From the cell containing the given text, extract its center point as (x, y) coordinate. 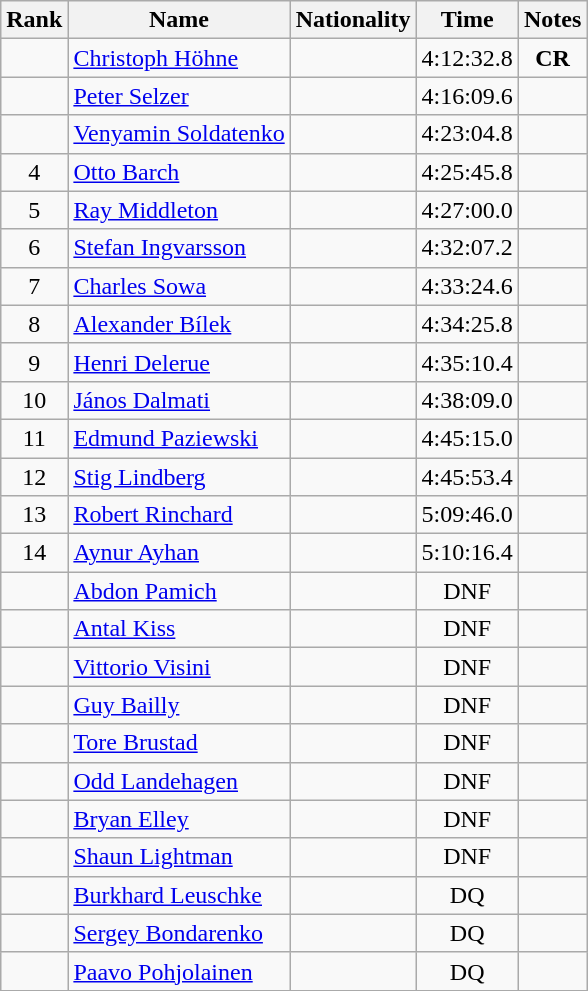
4:33:24.6 (467, 286)
Name (179, 20)
4:35:10.4 (467, 362)
Rank (34, 20)
Time (467, 20)
13 (34, 515)
Edmund Paziewski (179, 438)
4:23:04.8 (467, 134)
5:09:46.0 (467, 515)
6 (34, 248)
4:38:09.0 (467, 400)
Henri Delerue (179, 362)
Otto Barch (179, 172)
5:10:16.4 (467, 553)
Christoph Höhne (179, 58)
Bryan Elley (179, 819)
4:16:09.6 (467, 96)
Robert Rinchard (179, 515)
Antal Kiss (179, 629)
Nationality (353, 20)
Shaun Lightman (179, 857)
Guy Bailly (179, 705)
12 (34, 477)
11 (34, 438)
Venyamin Soldatenko (179, 134)
4:12:32.8 (467, 58)
Paavo Pohjolainen (179, 971)
4 (34, 172)
János Dalmati (179, 400)
14 (34, 553)
Stig Lindberg (179, 477)
4:25:45.8 (467, 172)
Abdon Pamich (179, 591)
Odd Landehagen (179, 781)
9 (34, 362)
Burkhard Leuschke (179, 895)
4:45:53.4 (467, 477)
Stefan Ingvarsson (179, 248)
8 (34, 324)
Ray Middleton (179, 210)
10 (34, 400)
4:45:15.0 (467, 438)
Tore Brustad (179, 743)
4:34:25.8 (467, 324)
4:32:07.2 (467, 248)
Alexander Bílek (179, 324)
Notes (552, 20)
Aynur Ayhan (179, 553)
Vittorio Visini (179, 667)
Peter Selzer (179, 96)
Sergey Bondarenko (179, 933)
5 (34, 210)
7 (34, 286)
Charles Sowa (179, 286)
4:27:00.0 (467, 210)
CR (552, 58)
